Capture the cell that displays the provided text and extract its [x, y] central coordinate. 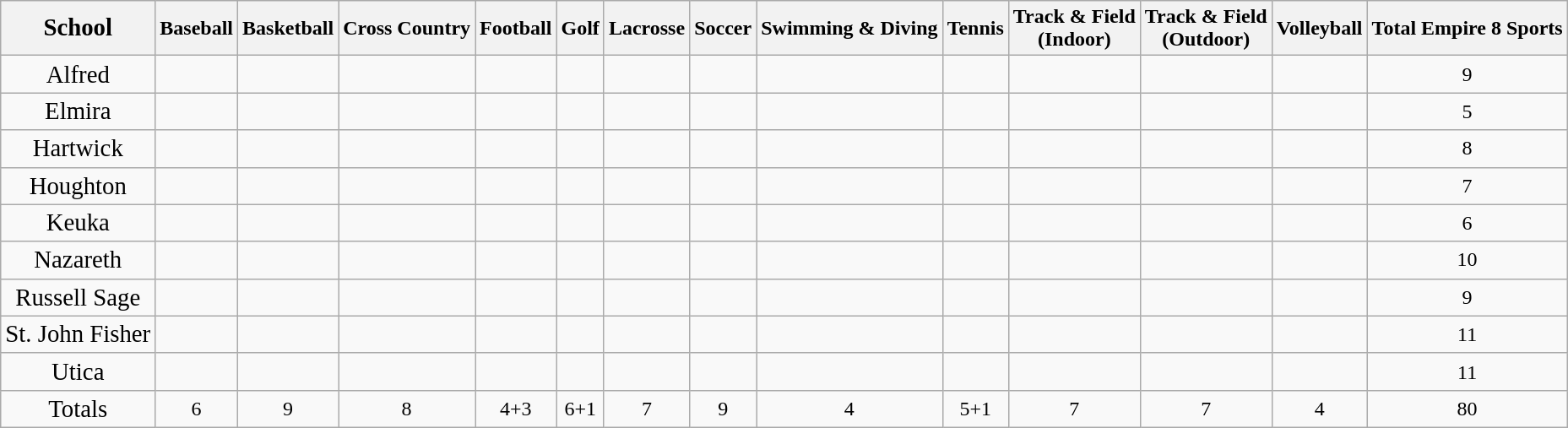
Total Empire 8 Sports [1468, 29]
Volleyball [1319, 29]
Baseball [197, 29]
Keuka [78, 223]
School [78, 29]
Tennis [975, 29]
10 [1468, 260]
Track & Field(Indoor) [1074, 29]
Cross Country [407, 29]
6+1 [580, 409]
Swimming & Diving [849, 29]
80 [1468, 409]
Football [516, 29]
4+3 [516, 409]
5+1 [975, 409]
St. John Fisher [78, 334]
Soccer [723, 29]
Basketball [289, 29]
Hartwick [78, 149]
Lacrosse [647, 29]
Nazareth [78, 260]
Houghton [78, 186]
Golf [580, 29]
Alfred [78, 74]
5 [1468, 111]
Totals [78, 409]
Russell Sage [78, 297]
Elmira [78, 111]
Utica [78, 371]
Track & Field(Outdoor) [1206, 29]
